Return (X, Y) of the center of cell containing provided text 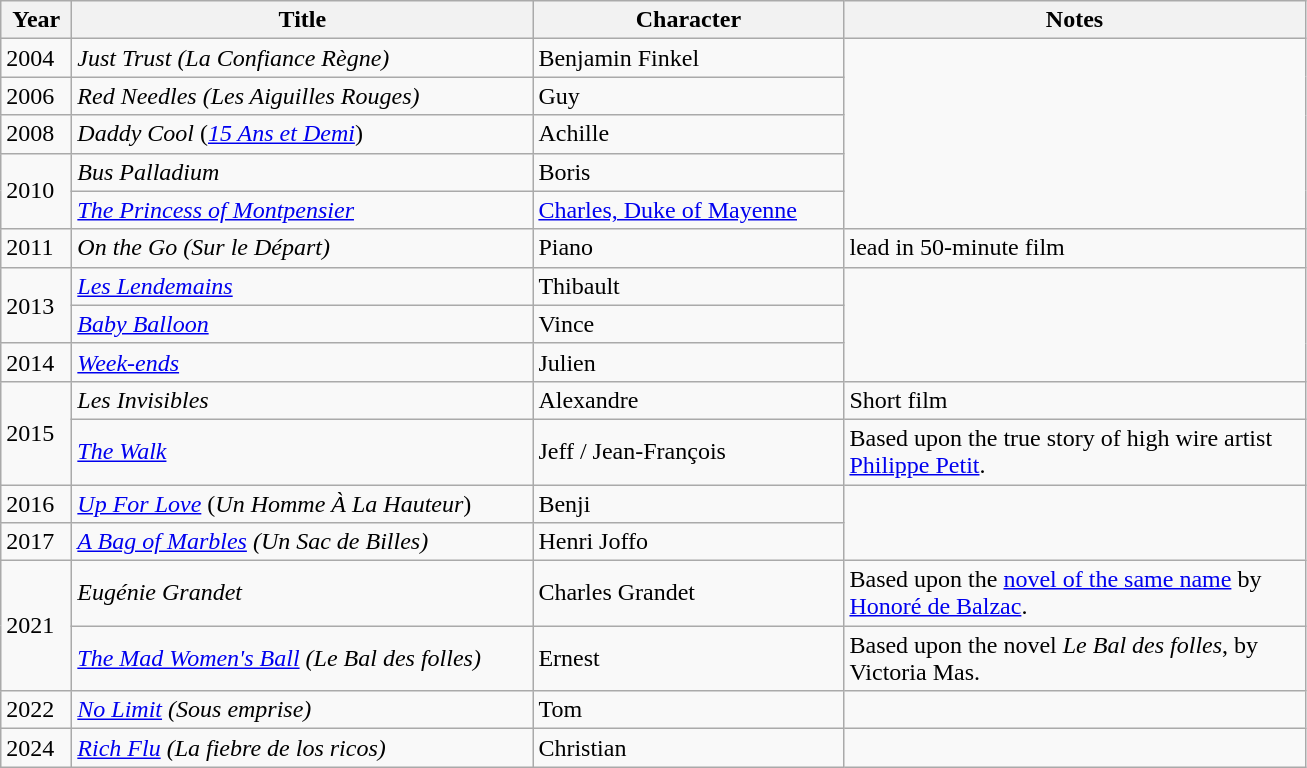
2021 (36, 626)
Charles Grandet (688, 594)
2011 (36, 248)
Les Invisibles (302, 400)
Les Lendemains (302, 286)
Jeff / Jean-François (688, 452)
Charles, Duke of Mayenne (688, 210)
Based upon the true story of high wire artist Philippe Petit. (1074, 452)
2006 (36, 96)
Daddy Cool (15 Ans et Demi) (302, 134)
Achille (688, 134)
2017 (36, 542)
A Bag of Marbles (Un Sac de Billes) (302, 542)
Christian (688, 748)
Ernest (688, 658)
No Limit (Sous emprise) (302, 710)
Up For Love (Un Homme À La Hauteur) (302, 503)
2013 (36, 305)
2024 (36, 748)
The Mad Women's Ball (Le Bal des folles) (302, 658)
Vince (688, 324)
The Princess of Montpensier (302, 210)
2004 (36, 58)
Bus Palladium (302, 172)
Boris (688, 172)
2022 (36, 710)
2008 (36, 134)
Based upon the novel Le Bal des folles, by Victoria Mas. (1074, 658)
On the Go (Sur le Départ) (302, 248)
Alexandre (688, 400)
Year (36, 20)
Notes (1074, 20)
Benjamin Finkel (688, 58)
Henri Joffo (688, 542)
Julien (688, 362)
2015 (36, 432)
Title (302, 20)
The Walk (302, 452)
Red Needles (Les Aiguilles Rouges) (302, 96)
Eugénie Grandet (302, 594)
Baby Balloon (302, 324)
Week-ends (302, 362)
lead in 50-minute film (1074, 248)
2010 (36, 191)
Character (688, 20)
Piano (688, 248)
Just Trust (La Confiance Règne) (302, 58)
Guy (688, 96)
Benji (688, 503)
2014 (36, 362)
Tom (688, 710)
Thibault (688, 286)
2016 (36, 503)
Based upon the novel of the same name by Honoré de Balzac. (1074, 594)
Rich Flu (La fiebre de los ricos) (302, 748)
Short film (1074, 400)
